Detect which cell encompasses the target text, then output its (X, Y) center coordinate. 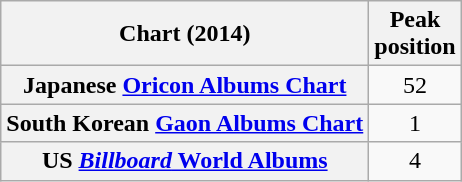
South Korean Gaon Albums Chart (185, 123)
Japanese Oricon Albums Chart (185, 85)
Peakposition (415, 34)
4 (415, 161)
1 (415, 123)
Chart (2014) (185, 34)
52 (415, 85)
US Billboard World Albums (185, 161)
